Return the (X, Y) coordinate for the center point of the cell that contains the specified text.  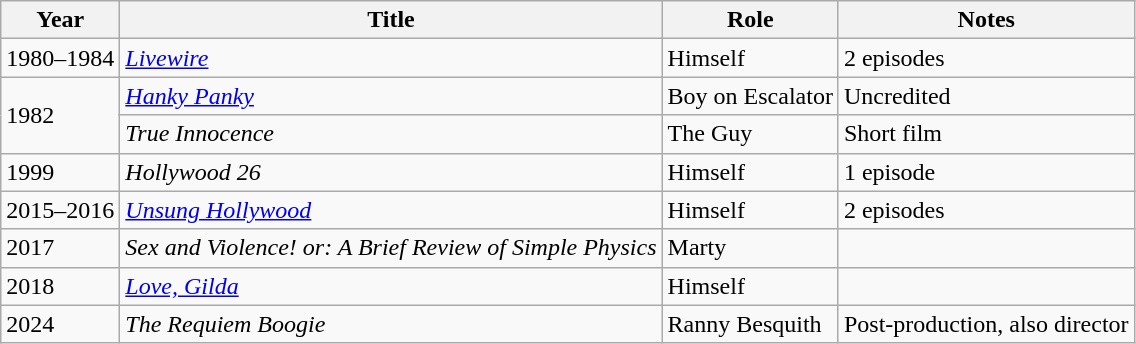
Ranny Besquith (750, 324)
Year (60, 20)
2024 (60, 324)
2018 (60, 286)
1980–1984 (60, 58)
Notes (986, 20)
Boy on Escalator (750, 96)
2017 (60, 248)
1982 (60, 115)
True Innocence (391, 134)
Marty (750, 248)
Uncredited (986, 96)
Livewire (391, 58)
The Guy (750, 134)
Love, Gilda (391, 286)
1999 (60, 172)
2015–2016 (60, 210)
1 episode (986, 172)
Role (750, 20)
The Requiem Boogie (391, 324)
Hanky Panky (391, 96)
Unsung Hollywood (391, 210)
Title (391, 20)
Hollywood 26 (391, 172)
Post-production, also director (986, 324)
Short film (986, 134)
Sex and Violence! or: A Brief Review of Simple Physics (391, 248)
